Capture the cell that displays the provided text and extract its [x, y] central coordinate. 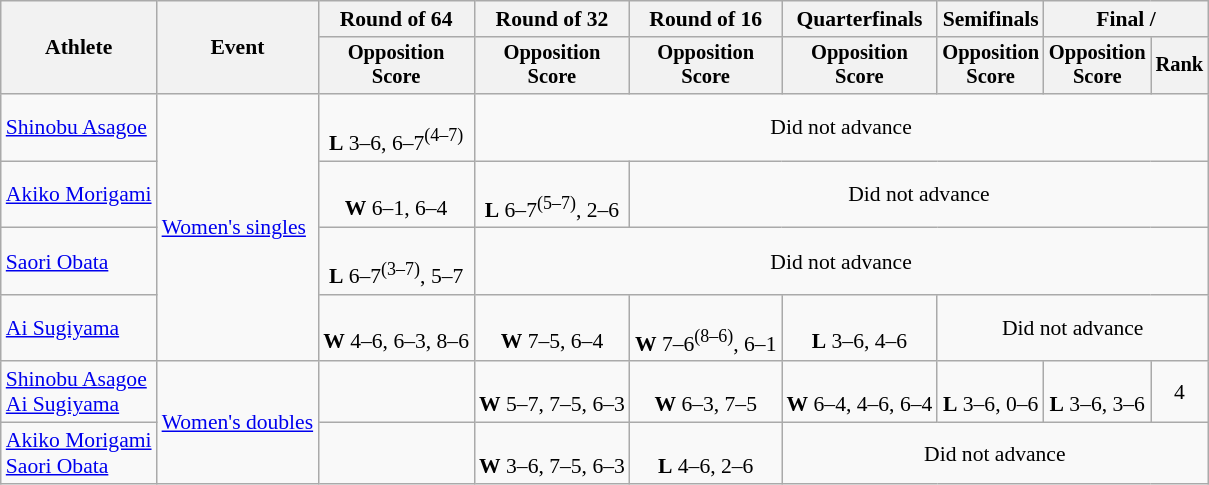
Quarterfinals [860, 19]
L 3–6, 4–6 [860, 328]
Final / [1126, 19]
Event [238, 48]
L 3–6, 3–6 [1098, 392]
Women's doubles [238, 423]
W 6–4, 4–6, 6–4 [860, 392]
Rank [1180, 66]
L 3–6, 0–6 [990, 392]
Round of 32 [552, 19]
W 3–6, 7–5, 6–3 [552, 454]
Ai Sugiyama [79, 328]
Akiko Morigami [79, 194]
Round of 64 [396, 19]
W 5–7, 7–5, 6–3 [552, 392]
L 4–6, 2–6 [706, 454]
W 7–5, 6–4 [552, 328]
L 6–7(3–7), 5–7 [396, 262]
W 7–6(8–6), 6–1 [706, 328]
L 6–7(5–7), 2–6 [552, 194]
Shinobu AsagoeAi Sugiyama [79, 392]
Semifinals [990, 19]
Athlete [79, 48]
Round of 16 [706, 19]
Saori Obata [79, 262]
Women's singles [238, 228]
W 6–3, 7–5 [706, 392]
Shinobu Asagoe [79, 128]
W 6–1, 6–4 [396, 194]
Akiko MorigamiSaori Obata [79, 454]
L 3–6, 6–7(4–7) [396, 128]
W 4–6, 6–3, 8–6 [396, 328]
4 [1180, 392]
